Locate the cell with the specified text and output its (x, y) center coordinate. 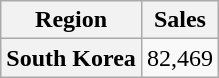
South Korea (72, 58)
Region (72, 20)
Sales (180, 20)
82,469 (180, 58)
